Identify which cell holds the provided text, then report its [X, Y] central coordinate. 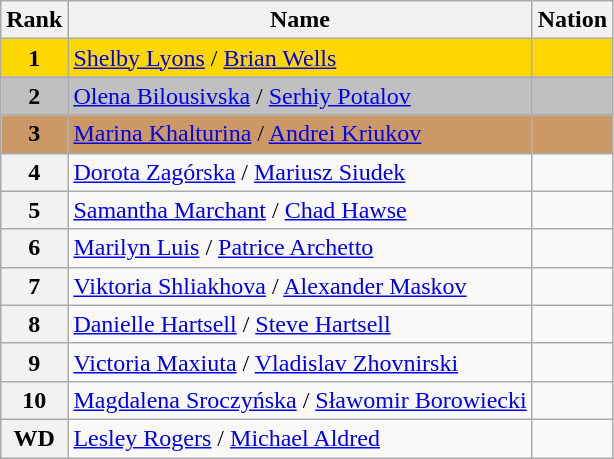
Shelby Lyons / Brian Wells [300, 58]
Danielle Hartsell / Steve Hartsell [300, 324]
Marilyn Luis / Patrice Archetto [300, 248]
3 [34, 134]
Samantha Marchant / Chad Hawse [300, 210]
8 [34, 324]
Lesley Rogers / Michael Aldred [300, 438]
Marina Khalturina / Andrei Kriukov [300, 134]
Magdalena Sroczyńska / Sławomir Borowiecki [300, 400]
5 [34, 210]
10 [34, 400]
Rank [34, 20]
Olena Bilousivska / Serhiy Potalov [300, 96]
9 [34, 362]
Viktoria Shliakhova / Alexander Maskov [300, 286]
Nation [572, 20]
Victoria Maxiuta / Vladislav Zhovnirski [300, 362]
1 [34, 58]
WD [34, 438]
Dorota Zagórska / Mariusz Siudek [300, 172]
4 [34, 172]
6 [34, 248]
2 [34, 96]
Name [300, 20]
7 [34, 286]
